Return [x, y] of the center of cell containing provided text 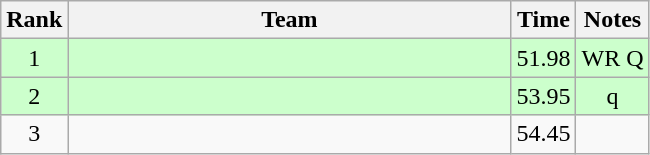
Notes [612, 20]
51.98 [544, 58]
1 [34, 58]
WR Q [612, 58]
q [612, 96]
3 [34, 134]
53.95 [544, 96]
Time [544, 20]
54.45 [544, 134]
2 [34, 96]
Team [290, 20]
Rank [34, 20]
